Identify which cell holds the provided text, then report its [X, Y] central coordinate. 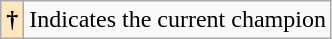
† [12, 20]
Indicates the current champion [178, 20]
